Output the (X, Y) coordinate of the center of the cell containing the given text.  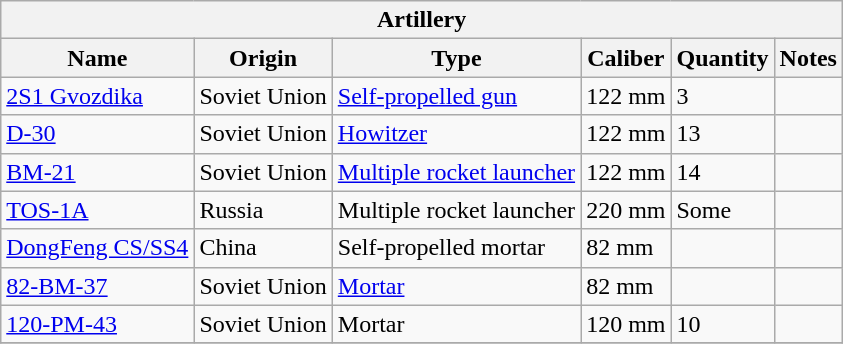
Self-propelled mortar (456, 248)
Caliber (626, 58)
Self-propelled gun (456, 96)
2S1 Gvozdika (98, 96)
13 (722, 134)
120-PM-43 (98, 324)
3 (722, 96)
10 (722, 324)
Type (456, 58)
Origin (263, 58)
Name (98, 58)
China (263, 248)
Howitzer (456, 134)
14 (722, 172)
220 mm (626, 210)
DongFeng CS/SS4 (98, 248)
TOS-1A (98, 210)
Notes (808, 58)
D-30 (98, 134)
Some (722, 210)
Russia (263, 210)
Quantity (722, 58)
BM-21 (98, 172)
120 mm (626, 324)
82-BM-37 (98, 286)
Artillery (422, 20)
